From the cell containing the given text, extract its center point as [X, Y] coordinate. 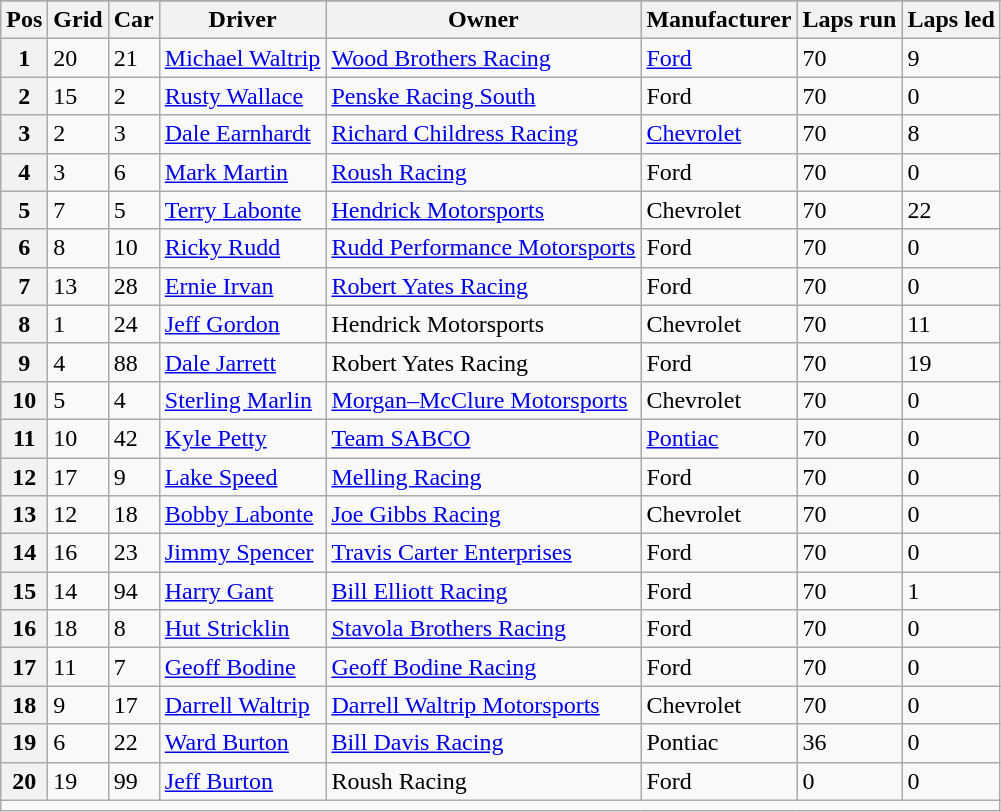
Penske Racing South [484, 96]
Ward Burton [242, 743]
Rusty Wallace [242, 96]
Rudd Performance Motorsports [484, 248]
Jeff Gordon [242, 324]
Richard Childress Racing [484, 134]
Bill Elliott Racing [484, 591]
88 [134, 362]
28 [134, 286]
Bill Davis Racing [484, 743]
Kyle Petty [242, 438]
Lake Speed [242, 477]
Dale Earnhardt [242, 134]
Stavola Brothers Racing [484, 629]
Driver [242, 20]
Darrell Waltrip Motorsports [484, 705]
Ricky Rudd [242, 248]
Geoff Bodine Racing [484, 667]
Pos [24, 20]
42 [134, 438]
Sterling Marlin [242, 400]
Car [134, 20]
36 [850, 743]
Owner [484, 20]
Michael Waltrip [242, 58]
Travis Carter Enterprises [484, 553]
Morgan–McClure Motorsports [484, 400]
Terry Labonte [242, 210]
Melling Racing [484, 477]
Bobby Labonte [242, 515]
21 [134, 58]
Mark Martin [242, 172]
Grid [78, 20]
Dale Jarrett [242, 362]
Joe Gibbs Racing [484, 515]
Laps led [951, 20]
Harry Gant [242, 591]
Hut Stricklin [242, 629]
Jimmy Spencer [242, 553]
Ernie Irvan [242, 286]
Team SABCO [484, 438]
Wood Brothers Racing [484, 58]
Laps run [850, 20]
24 [134, 324]
94 [134, 591]
Geoff Bodine [242, 667]
Manufacturer [719, 20]
99 [134, 781]
Darrell Waltrip [242, 705]
23 [134, 553]
Jeff Burton [242, 781]
